Extract the [X, Y] coordinate from the center of the cell holding the provided text.  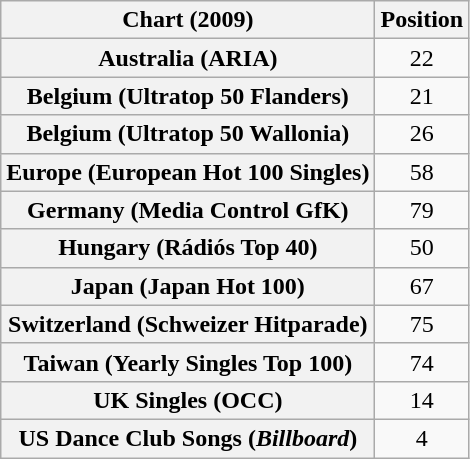
14 [422, 400]
75 [422, 324]
67 [422, 286]
US Dance Club Songs (Billboard) [188, 438]
74 [422, 362]
22 [422, 58]
58 [422, 172]
4 [422, 438]
Position [422, 20]
Belgium (Ultratop 50 Wallonia) [188, 134]
21 [422, 96]
Belgium (Ultratop 50 Flanders) [188, 96]
Australia (ARIA) [188, 58]
26 [422, 134]
Taiwan (Yearly Singles Top 100) [188, 362]
Germany (Media Control GfK) [188, 210]
UK Singles (OCC) [188, 400]
50 [422, 248]
Switzerland (Schweizer Hitparade) [188, 324]
Hungary (Rádiós Top 40) [188, 248]
Europe (European Hot 100 Singles) [188, 172]
Japan (Japan Hot 100) [188, 286]
79 [422, 210]
Chart (2009) [188, 20]
